Identify which cell holds the provided text, then report its [X, Y] central coordinate. 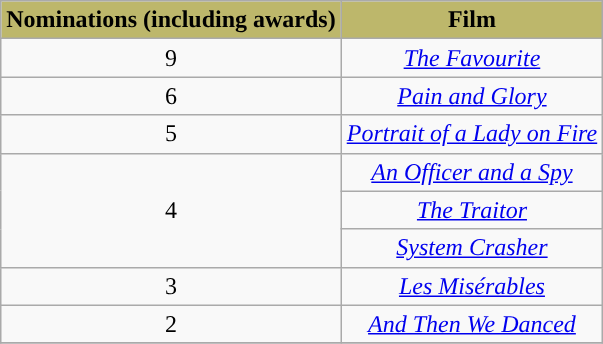
Nominations (including awards) [171, 20]
Film [472, 20]
2 [171, 324]
And Then We Danced [472, 324]
The Traitor [472, 210]
Portrait of a Lady on Fire [472, 134]
Les Misérables [472, 286]
The Favourite [472, 58]
5 [171, 134]
3 [171, 286]
6 [171, 96]
An Officer and a Spy [472, 172]
System Crasher [472, 248]
4 [171, 210]
9 [171, 58]
Pain and Glory [472, 96]
